For the text-containing cell, return its midpoint in (x, y) coordinate format. 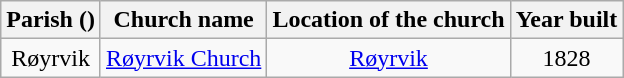
Church name (183, 20)
Røyrvik Church (183, 58)
1828 (566, 58)
Year built (566, 20)
Parish () (51, 20)
Location of the church (388, 20)
